For the text-containing cell, return its midpoint in (x, y) coordinate format. 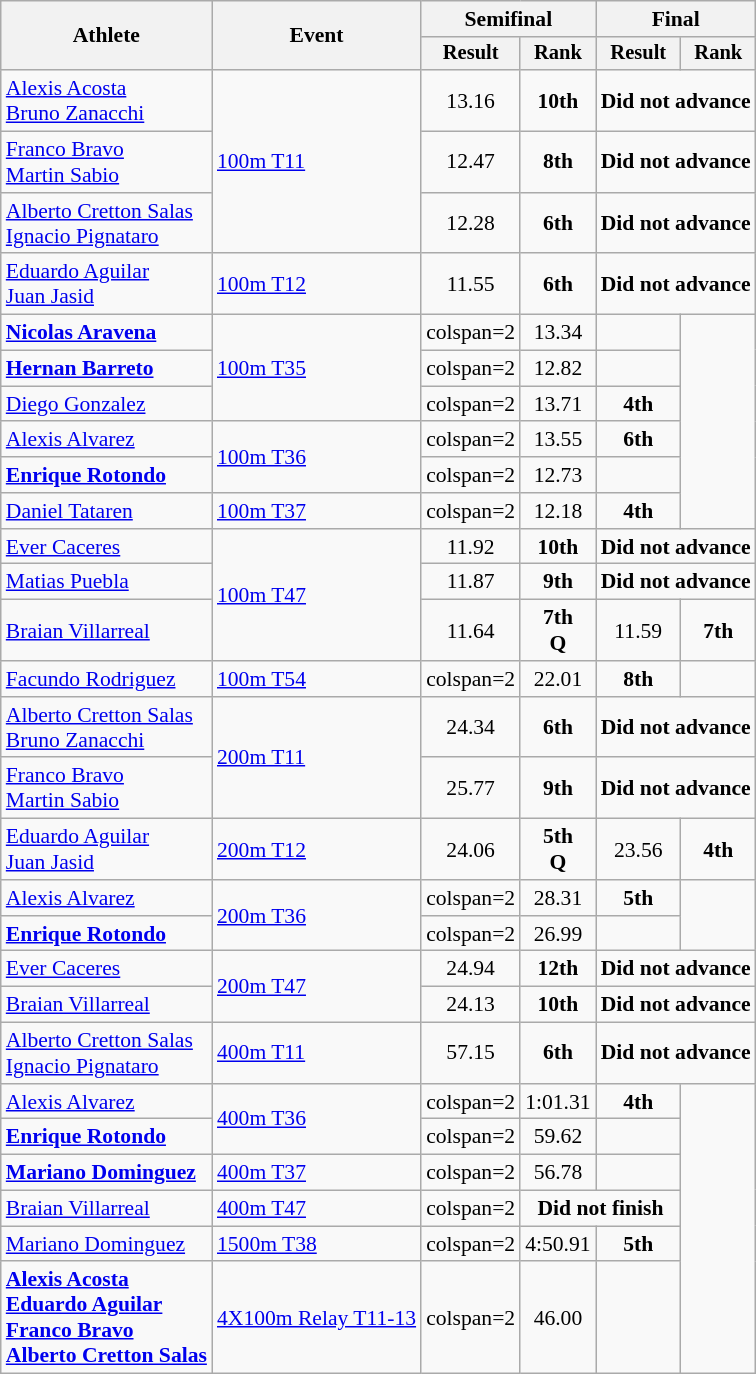
46.00 (558, 1318)
22.01 (558, 679)
400m T36 (316, 1120)
13.34 (558, 333)
Final (676, 19)
100m T54 (316, 679)
7thQ (558, 630)
Athlete (106, 36)
Diego Gonzalez (106, 404)
Did not finish (600, 1209)
200m T11 (316, 758)
Alexis AcostaBruno Zanacchi (106, 100)
100m T37 (316, 511)
12.28 (470, 224)
200m T36 (316, 916)
25.77 (470, 788)
24.13 (470, 1005)
Matias Puebla (106, 582)
Alexis AcostaEduardo AguilarFranco BravoAlberto Cretton Salas (106, 1318)
1500m T38 (316, 1244)
Facundo Rodriguez (106, 679)
7th (718, 630)
Daniel Tataren (106, 511)
11.59 (638, 630)
23.56 (638, 850)
24.34 (470, 728)
Alberto Cretton SalasBruno Zanacchi (106, 728)
100m T12 (316, 284)
57.15 (470, 1054)
11.87 (470, 582)
100m T35 (316, 368)
13.55 (558, 440)
5thQ (558, 850)
11.55 (470, 284)
Hernan Barreto (106, 369)
Nicolas Aravena (106, 333)
11.92 (470, 547)
56.78 (558, 1173)
Semifinal (508, 19)
12.18 (558, 511)
200m T12 (316, 850)
26.99 (558, 934)
24.06 (470, 850)
12.82 (558, 369)
11.64 (470, 630)
400m T47 (316, 1209)
400m T11 (316, 1054)
12th (558, 969)
4X100m Relay T11-13 (316, 1318)
100m T11 (316, 162)
Event (316, 36)
400m T37 (316, 1173)
1:01.31 (558, 1102)
59.62 (558, 1137)
200m T47 (316, 986)
4:50.91 (558, 1244)
13.16 (470, 100)
100m T36 (316, 458)
24.94 (470, 969)
28.31 (558, 898)
100m T47 (316, 595)
13.71 (558, 404)
12.73 (558, 475)
12.47 (470, 162)
